Detect which cell encompasses the target text, then output its [X, Y] center coordinate. 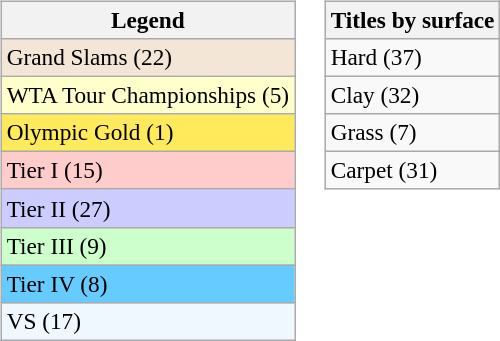
Clay (32) [412, 95]
Titles by surface [412, 20]
Olympic Gold (1) [148, 133]
Hard (37) [412, 57]
WTA Tour Championships (5) [148, 95]
VS (17) [148, 322]
Grand Slams (22) [148, 57]
Legend [148, 20]
Tier IV (8) [148, 284]
Tier III (9) [148, 246]
Tier II (27) [148, 208]
Carpet (31) [412, 171]
Tier I (15) [148, 171]
Grass (7) [412, 133]
